Capture the cell that displays the provided text and extract its (X, Y) central coordinate. 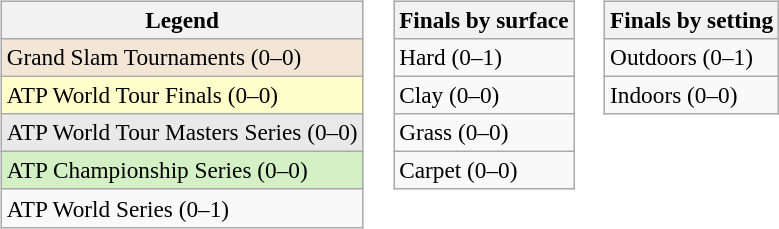
ATP World Tour Masters Series (0–0) (182, 133)
Grass (0–0) (484, 133)
Hard (0–1) (484, 57)
Legend (182, 20)
Carpet (0–0) (484, 171)
Outdoors (0–1) (692, 57)
Finals by setting (692, 20)
Indoors (0–0) (692, 95)
Clay (0–0) (484, 95)
ATP World Series (0–1) (182, 208)
Grand Slam Tournaments (0–0) (182, 57)
ATP Championship Series (0–0) (182, 171)
ATP World Tour Finals (0–0) (182, 95)
Finals by surface (484, 20)
